Output the (x, y) coordinate of the center of the cell containing the given text.  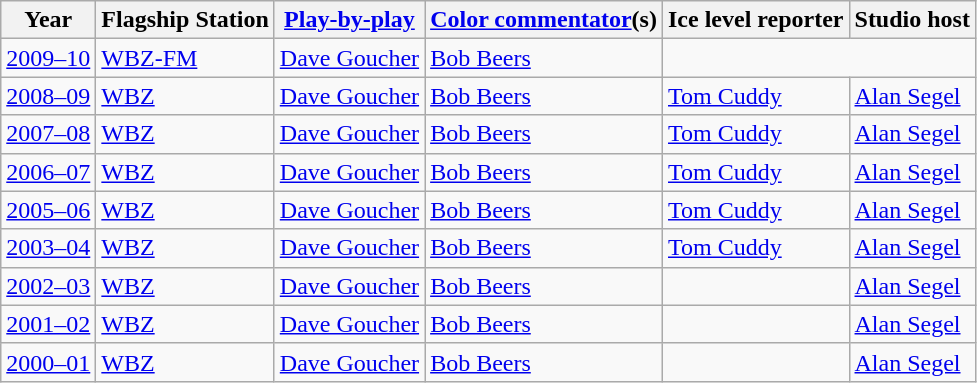
2003–04 (48, 248)
2000–01 (48, 362)
2005–06 (48, 210)
Color commentator(s) (544, 20)
2006–07 (48, 172)
Play-by-play (349, 20)
2007–08 (48, 134)
Studio host (912, 20)
WBZ-FM (185, 58)
Ice level reporter (756, 20)
2008–09 (48, 96)
Year (48, 20)
2009–10 (48, 58)
2002–03 (48, 286)
Flagship Station (185, 20)
2001–02 (48, 324)
